For the text-containing cell, return its midpoint in (x, y) coordinate format. 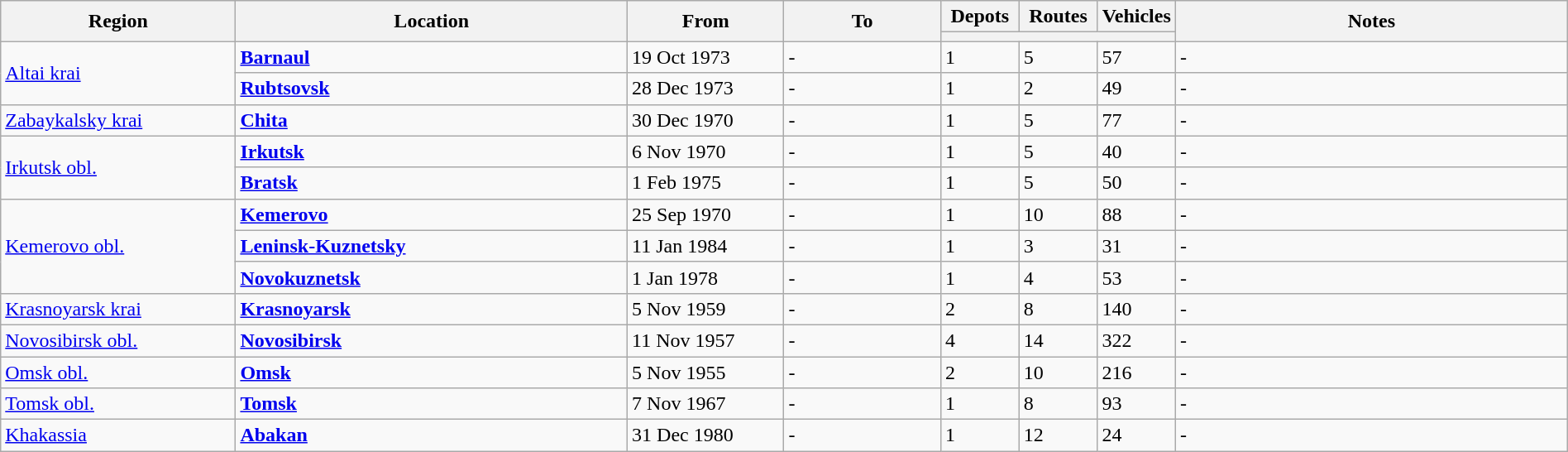
140 (1136, 309)
216 (1136, 372)
5 Nov 1955 (706, 372)
31 (1136, 246)
1 Jan 1978 (706, 277)
Zabaykalsky krai (118, 120)
Barnaul (432, 57)
Irkutsk (432, 151)
25 Sep 1970 (706, 214)
12 (1059, 435)
From (706, 22)
6 Nov 1970 (706, 151)
Bratsk (432, 183)
24 (1136, 435)
Tomsk obl. (118, 404)
Depots (979, 17)
49 (1136, 89)
Routes (1059, 17)
53 (1136, 277)
19 Oct 1973 (706, 57)
Novosibirsk obl. (118, 340)
57 (1136, 57)
Novosibirsk (432, 340)
Rubtsovsk (432, 89)
Notes (1372, 22)
93 (1136, 404)
Omsk obl. (118, 372)
11 Jan 1984 (706, 246)
5 Nov 1959 (706, 309)
322 (1136, 340)
Altai krai (118, 73)
Krasnoyarsk (432, 309)
Irkutsk obl. (118, 167)
28 Dec 1973 (706, 89)
Krasnoyarsk krai (118, 309)
14 (1059, 340)
31 Dec 1980 (706, 435)
Abakan (432, 435)
Khakassia (118, 435)
Vehicles (1136, 17)
7 Nov 1967 (706, 404)
Kemerovo (432, 214)
To (862, 22)
Omsk (432, 372)
77 (1136, 120)
40 (1136, 151)
Chita (432, 120)
Region (118, 22)
Tomsk (432, 404)
Location (432, 22)
50 (1136, 183)
30 Dec 1970 (706, 120)
11 Nov 1957 (706, 340)
Leninsk-Kuznetsky (432, 246)
1 Feb 1975 (706, 183)
Kemerovo obl. (118, 246)
3 (1059, 246)
Novokuznetsk (432, 277)
88 (1136, 214)
